Scan for the cell matching the given text and deliver its [X, Y] coordinate at center. 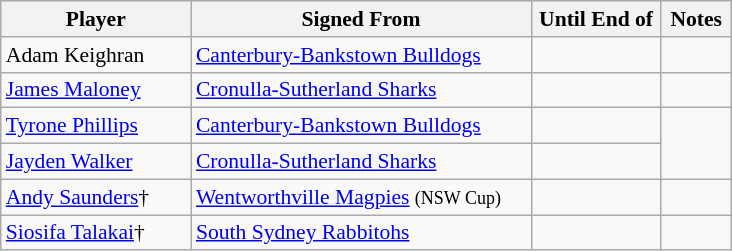
Wentworthville Magpies (NSW Cup) [361, 197]
Notes [696, 19]
Tyrone Phillips [96, 126]
James Maloney [96, 90]
South Sydney Rabbitohs [361, 233]
Signed From [361, 19]
Adam Keighran [96, 55]
Until End of [596, 19]
Jayden Walker [96, 162]
Player [96, 19]
Siosifa Talakai† [96, 233]
Andy Saunders† [96, 197]
